Scan for the cell matching the given text and deliver its (X, Y) coordinate at center. 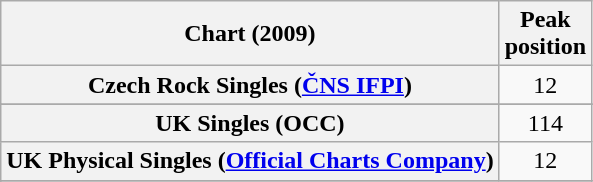
114 (545, 123)
UK Physical Singles (Official Charts Company) (250, 161)
Chart (2009) (250, 34)
Peakposition (545, 34)
Czech Rock Singles (ČNS IFPI) (250, 85)
UK Singles (OCC) (250, 123)
